From the cell containing the given text, extract its center point as [X, Y] coordinate. 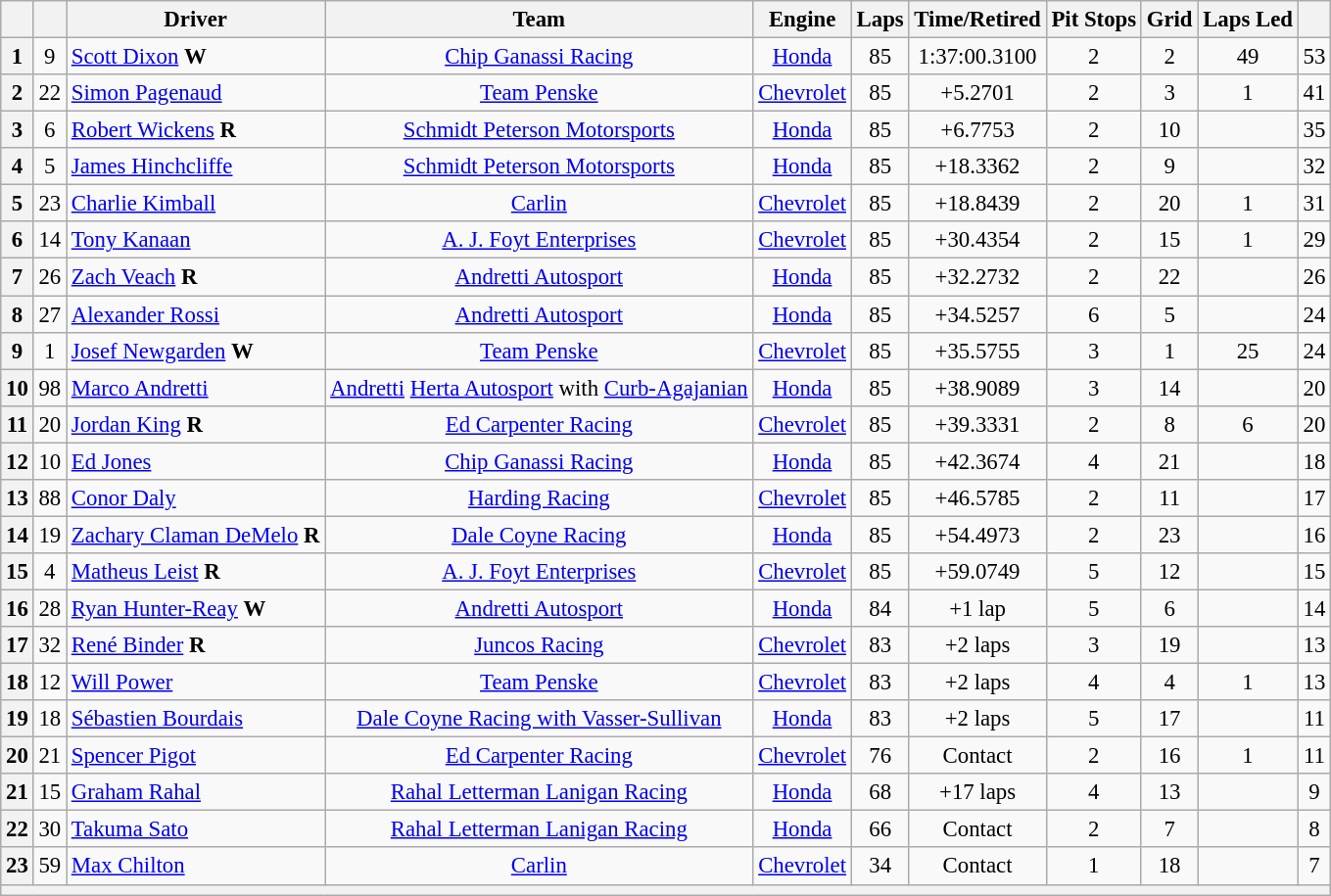
Takuma Sato [196, 829]
41 [1314, 93]
+38.9089 [977, 388]
Graham Rahal [196, 792]
James Hinchcliffe [196, 166]
Zach Veach R [196, 277]
Alexander Rossi [196, 314]
+5.2701 [977, 93]
+54.4973 [977, 535]
Max Chilton [196, 867]
+18.8439 [977, 204]
Matheus Leist R [196, 572]
Juncos Racing [539, 645]
Dale Coyne Racing [539, 535]
27 [49, 314]
+39.3331 [977, 424]
88 [49, 498]
68 [879, 792]
66 [879, 829]
29 [1314, 240]
Laps Led [1248, 20]
Team [539, 20]
25 [1248, 351]
+35.5755 [977, 351]
+32.2732 [977, 277]
Time/Retired [977, 20]
Grid [1169, 20]
35 [1314, 130]
René Binder R [196, 645]
Jordan King R [196, 424]
28 [49, 608]
98 [49, 388]
Josef Newgarden W [196, 351]
Robert Wickens R [196, 130]
84 [879, 608]
Driver [196, 20]
Ed Jones [196, 461]
Scott Dixon W [196, 57]
53 [1314, 57]
+42.3674 [977, 461]
+17 laps [977, 792]
Engine [802, 20]
Tony Kanaan [196, 240]
Zachary Claman DeMelo R [196, 535]
+6.7753 [977, 130]
Pit Stops [1093, 20]
Sébastien Bourdais [196, 719]
Will Power [196, 683]
59 [49, 867]
1:37:00.3100 [977, 57]
Conor Daly [196, 498]
Spencer Pigot [196, 756]
34 [879, 867]
+18.3362 [977, 166]
+1 lap [977, 608]
31 [1314, 204]
Laps [879, 20]
+30.4354 [977, 240]
Marco Andretti [196, 388]
Ryan Hunter-Reay W [196, 608]
+34.5257 [977, 314]
Simon Pagenaud [196, 93]
49 [1248, 57]
+46.5785 [977, 498]
30 [49, 829]
+59.0749 [977, 572]
Harding Racing [539, 498]
76 [879, 756]
Andretti Herta Autosport with Curb-Agajanian [539, 388]
Dale Coyne Racing with Vasser-Sullivan [539, 719]
Charlie Kimball [196, 204]
